Locate the cell with the specified text and output its [x, y] center coordinate. 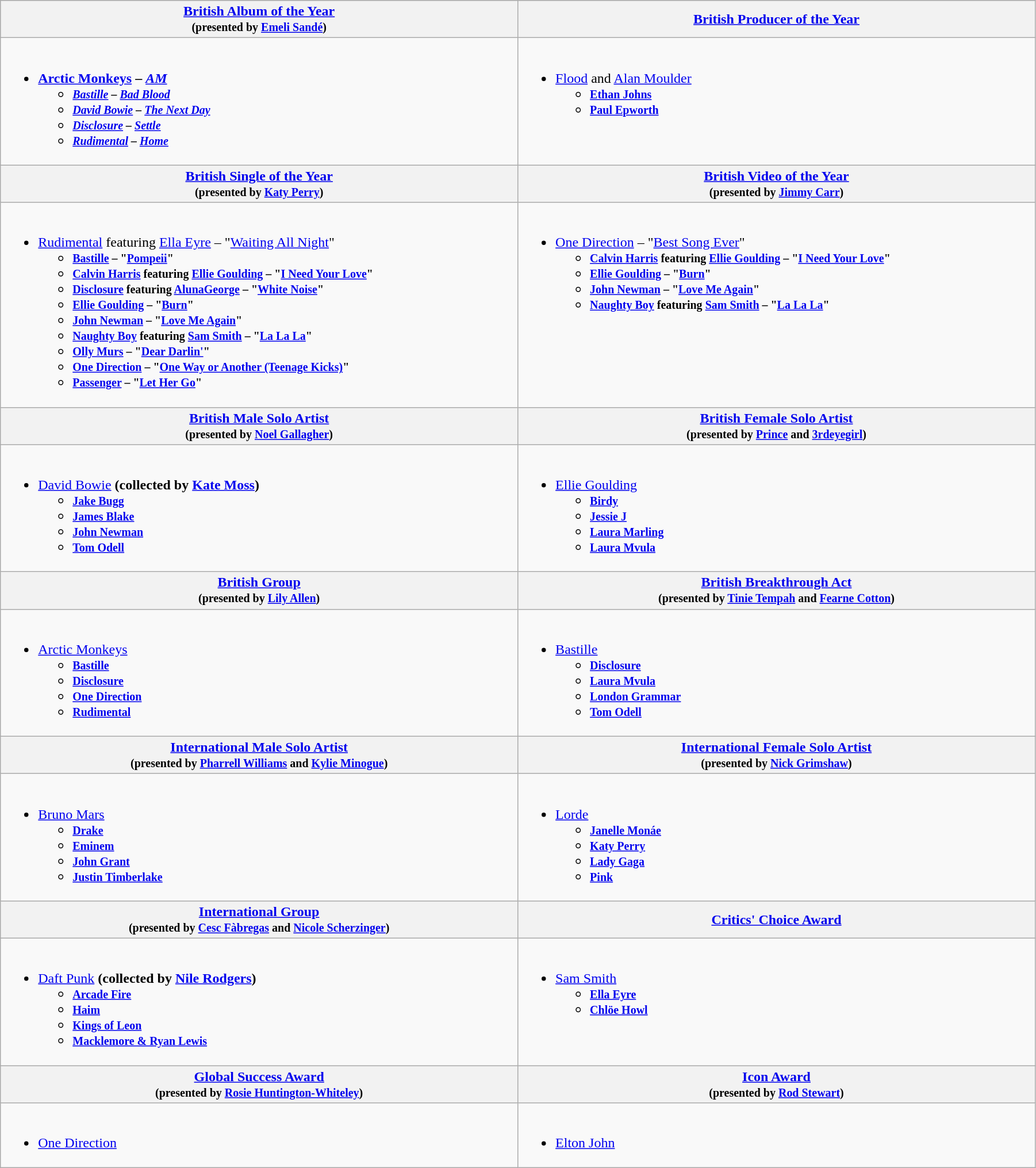
LordeJanelle MonáeKaty PerryLady GagaPink [777, 837]
Sam SmithElla EyreChlöe Howl [777, 1002]
British Group(presented by Lily Allen) [259, 590]
Global Success Award(presented by Rosie Huntington-Whiteley) [259, 1083]
British Male Solo Artist(presented by Noel Gallagher) [259, 426]
British Video of the Year(presented by Jimmy Carr) [777, 184]
Bruno MarsDrakeEminemJohn GrantJustin Timberlake [259, 837]
BastilleDisclosureLaura MvulaLondon GrammarTom Odell [777, 673]
Daft Punk (collected by Nile Rodgers)Arcade FireHaimKings of LeonMacklemore & Ryan Lewis [259, 1002]
British Producer of the Year [777, 20]
Arctic MonkeysBastilleDisclosureOne DirectionRudimental [259, 673]
British Single of the Year(presented by Katy Perry) [259, 184]
David Bowie (collected by Kate Moss)Jake BuggJames BlakeJohn NewmanTom Odell [259, 508]
Elton John [777, 1135]
International Male Solo Artist(presented by Pharrell Williams and Kylie Minogue) [259, 755]
Ellie GouldingBirdyJessie JLaura MarlingLaura Mvula [777, 508]
One Direction [259, 1135]
Flood and Alan MoulderEthan JohnsPaul Epworth [777, 101]
Icon Award(presented by Rod Stewart) [777, 1083]
British Breakthrough Act(presented by Tinie Tempah and Fearne Cotton) [777, 590]
International Group(presented by Cesc Fàbregas and Nicole Scherzinger) [259, 919]
Arctic Monkeys – AMBastille – Bad BloodDavid Bowie – The Next DayDisclosure – SettleRudimental – Home [259, 101]
British Album of the Year(presented by Emeli Sandé) [259, 20]
International Female Solo Artist(presented by Nick Grimshaw) [777, 755]
Critics' Choice Award [777, 919]
British Female Solo Artist(presented by Prince and 3rdeyegirl) [777, 426]
